Provide the (X, Y) coordinate of the cell's center where the given text is located.  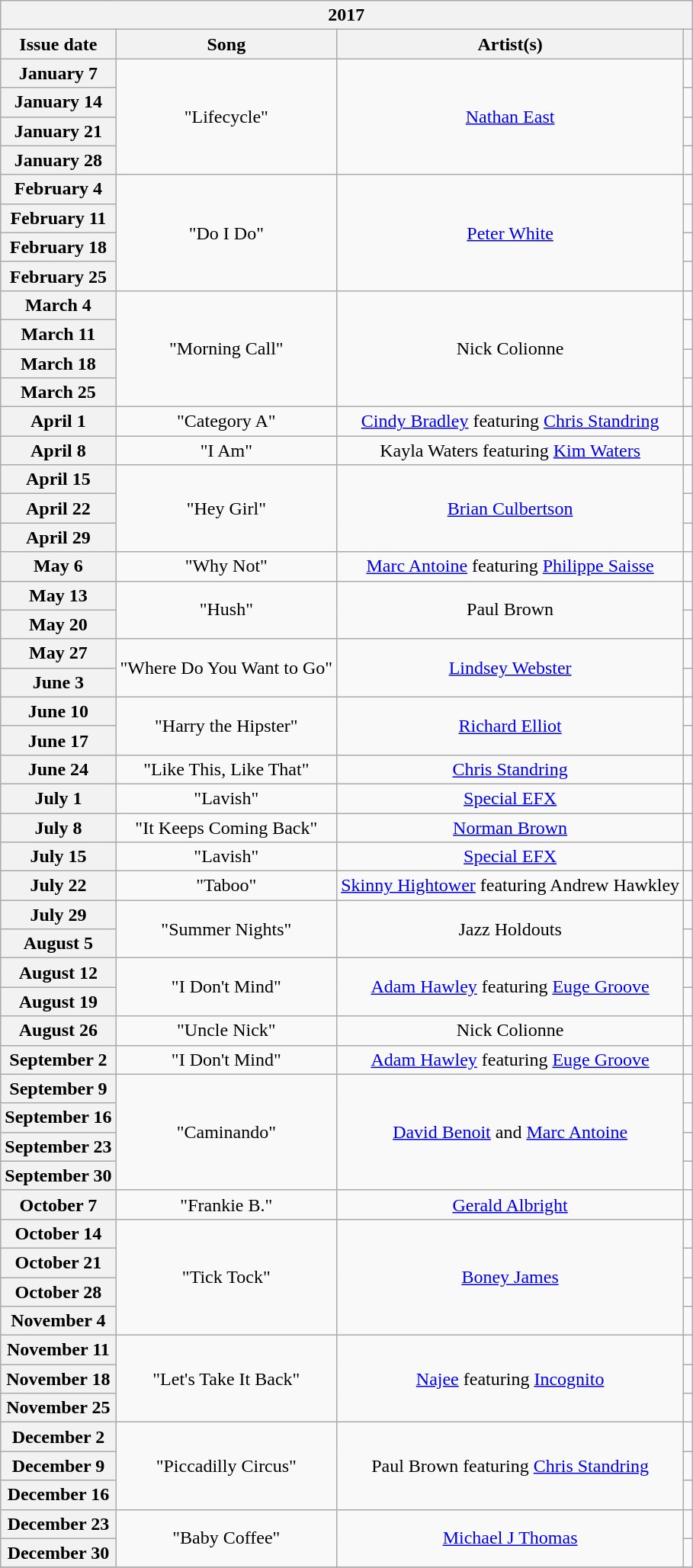
"Let's Take It Back" (226, 1379)
December 9 (58, 1466)
October 14 (58, 1233)
January 14 (58, 102)
Nathan East (511, 117)
Marc Antoine featuring Philippe Saisse (511, 566)
April 29 (58, 537)
"Like This, Like That" (226, 769)
"Do I Do" (226, 232)
Lindsey Webster (511, 668)
July 22 (58, 886)
2017 (346, 15)
June 10 (58, 711)
September 30 (58, 1175)
November 11 (58, 1350)
Song (226, 44)
Cindy Bradley featuring Chris Standring (511, 422)
October 21 (58, 1262)
April 8 (58, 451)
August 26 (58, 1031)
September 2 (58, 1060)
December 30 (58, 1553)
"Hey Girl" (226, 508)
March 18 (58, 364)
Brian Culbertson (511, 508)
Boney James (511, 1277)
Chris Standring (511, 769)
Skinny Hightower featuring Andrew Hawkley (511, 886)
Kayla Waters featuring Kim Waters (511, 451)
"Harry the Hipster" (226, 726)
November 18 (58, 1379)
"Why Not" (226, 566)
May 20 (58, 624)
Issue date (58, 44)
August 12 (58, 973)
June 17 (58, 740)
"Summer Nights" (226, 929)
April 15 (58, 479)
"Piccadilly Circus" (226, 1466)
Richard Elliot (511, 726)
"Taboo" (226, 886)
Gerald Albright (511, 1204)
February 11 (58, 218)
May 13 (58, 595)
March 11 (58, 334)
November 25 (58, 1408)
"Baby Coffee" (226, 1538)
"Caminando" (226, 1132)
June 3 (58, 682)
February 25 (58, 276)
January 28 (58, 160)
"Uncle Nick" (226, 1031)
August 5 (58, 944)
"Frankie B." (226, 1204)
Jazz Holdouts (511, 929)
"Tick Tock" (226, 1277)
July 8 (58, 827)
David Benoit and Marc Antoine (511, 1132)
"It Keeps Coming Back" (226, 827)
June 24 (58, 769)
October 28 (58, 1292)
September 16 (58, 1117)
January 21 (58, 131)
October 7 (58, 1204)
July 29 (58, 915)
"Where Do You Want to Go" (226, 668)
"Hush" (226, 610)
August 19 (58, 1002)
Artist(s) (511, 44)
January 7 (58, 73)
February 18 (58, 247)
"I Am" (226, 451)
May 27 (58, 653)
December 16 (58, 1495)
July 15 (58, 857)
March 4 (58, 305)
"Morning Call" (226, 348)
November 4 (58, 1321)
February 4 (58, 189)
December 23 (58, 1524)
April 22 (58, 508)
Peter White (511, 232)
September 23 (58, 1146)
Najee featuring Incognito (511, 1379)
Paul Brown featuring Chris Standring (511, 1466)
Michael J Thomas (511, 1538)
May 6 (58, 566)
September 9 (58, 1089)
July 1 (58, 798)
March 25 (58, 393)
Paul Brown (511, 610)
"Category A" (226, 422)
Norman Brown (511, 827)
December 2 (58, 1437)
"Lifecycle" (226, 117)
April 1 (58, 422)
